Extract the (x, y) coordinate from the center of the cell holding the provided text.  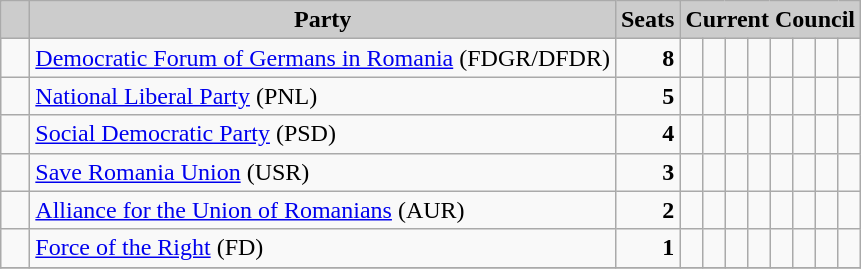
4 (647, 134)
2 (647, 210)
Alliance for the Union of Romanians (AUR) (323, 210)
National Liberal Party (PNL) (323, 96)
Democratic Forum of Germans in Romania (FDGR/DFDR) (323, 58)
Seats (647, 20)
Party (323, 20)
5 (647, 96)
Social Democratic Party (PSD) (323, 134)
Current Council (770, 20)
Force of the Right (FD) (323, 248)
1 (647, 248)
3 (647, 172)
8 (647, 58)
Save Romania Union (USR) (323, 172)
